Identify which cell holds the provided text, then report its (X, Y) central coordinate. 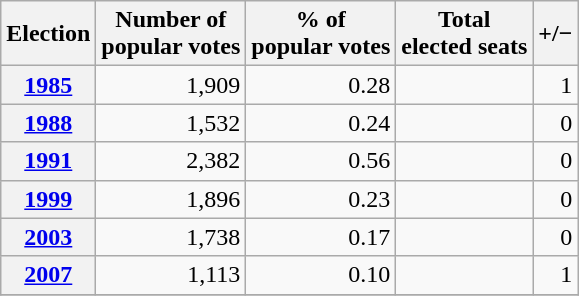
1,738 (171, 237)
Election (48, 34)
% ofpopular votes (321, 34)
0.56 (321, 161)
+/− (556, 34)
1,532 (171, 123)
Totalelected seats (464, 34)
0.28 (321, 85)
1999 (48, 199)
1,113 (171, 275)
0.17 (321, 237)
1985 (48, 85)
2003 (48, 237)
0.10 (321, 275)
2007 (48, 275)
2,382 (171, 161)
1988 (48, 123)
1,909 (171, 85)
1,896 (171, 199)
0.23 (321, 199)
0.24 (321, 123)
Number ofpopular votes (171, 34)
1991 (48, 161)
